Return the (x, y) coordinate for the center point of the cell that contains the specified text.  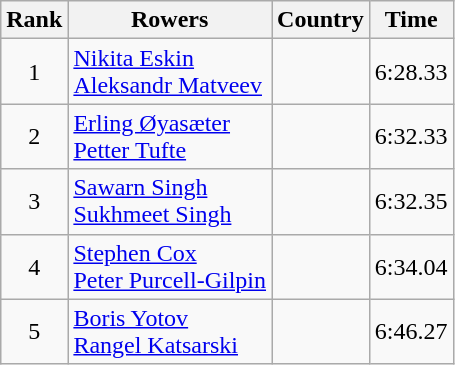
Sawarn SinghSukhmeet Singh (170, 202)
Rowers (170, 20)
6:32.33 (411, 136)
Nikita EskinAleksandr Matveev (170, 72)
4 (34, 266)
5 (34, 332)
2 (34, 136)
6:32.35 (411, 202)
Erling ØyasæterPetter Tufte (170, 136)
6:46.27 (411, 332)
3 (34, 202)
6:28.33 (411, 72)
Stephen CoxPeter Purcell-Gilpin (170, 266)
Time (411, 20)
1 (34, 72)
6:34.04 (411, 266)
Country (321, 20)
Boris YotovRangel Katsarski (170, 332)
Rank (34, 20)
